Locate the cell with the specified text and output its [x, y] center coordinate. 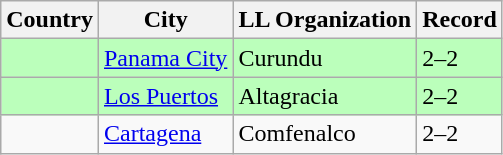
Panama City [165, 58]
LL Organization [325, 20]
Los Puertos [165, 96]
Altagracia [325, 96]
Cartagena [165, 134]
Comfenalco [325, 134]
Curundu [325, 58]
Record [460, 20]
City [165, 20]
Country [50, 20]
